Pinpoint the cell where the given text exists, returning its [X, Y] midpoint coordinate. 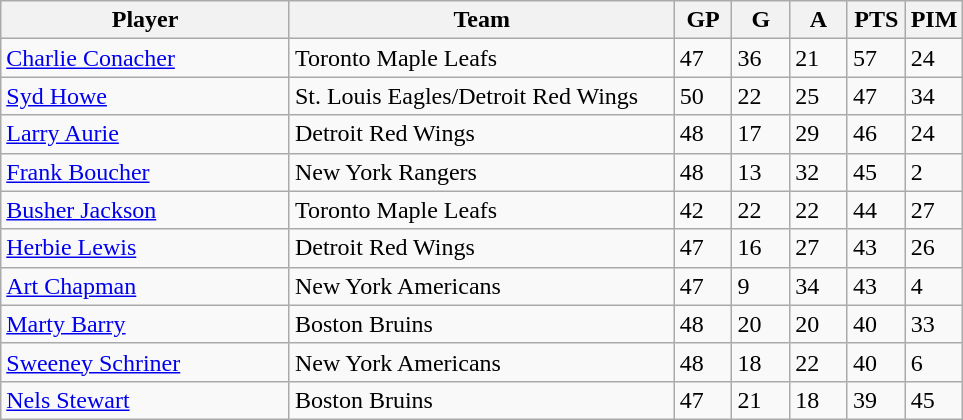
33 [934, 324]
PIM [934, 20]
25 [819, 96]
Art Chapman [146, 286]
29 [819, 134]
32 [819, 172]
6 [934, 362]
Charlie Conacher [146, 58]
26 [934, 248]
G [761, 20]
Nels Stewart [146, 400]
39 [876, 400]
Larry Aurie [146, 134]
PTS [876, 20]
Busher Jackson [146, 210]
42 [703, 210]
9 [761, 286]
13 [761, 172]
50 [703, 96]
Frank Boucher [146, 172]
57 [876, 58]
Herbie Lewis [146, 248]
4 [934, 286]
Player [146, 20]
46 [876, 134]
36 [761, 58]
A [819, 20]
New York Rangers [482, 172]
17 [761, 134]
Syd Howe [146, 96]
Sweeney Schriner [146, 362]
GP [703, 20]
16 [761, 248]
Marty Barry [146, 324]
Team [482, 20]
St. Louis Eagles/Detroit Red Wings [482, 96]
44 [876, 210]
2 [934, 172]
